Return [X, Y] of the center of cell containing provided text 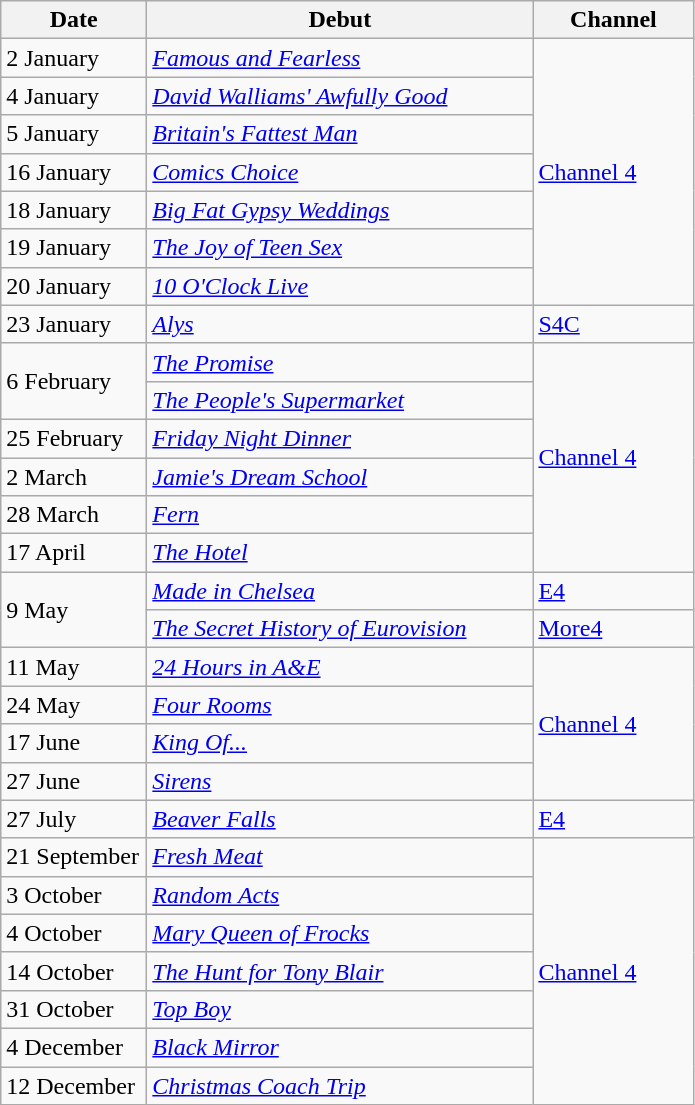
Made in Chelsea [340, 591]
6 February [74, 381]
More4 [614, 629]
21 September [74, 857]
Beaver Falls [340, 819]
4 January [74, 96]
Jamie's Dream School [340, 477]
Famous and Fearless [340, 58]
18 January [74, 210]
Date [74, 20]
2 January [74, 58]
24 May [74, 705]
Sirens [340, 781]
Big Fat Gypsy Weddings [340, 210]
Debut [340, 20]
The People's Supermarket [340, 400]
19 January [74, 248]
Channel [614, 20]
The Hunt for Tony Blair [340, 971]
11 May [74, 667]
4 October [74, 933]
12 December [74, 1085]
10 O'Clock Live [340, 286]
4 December [74, 1047]
King Of... [340, 743]
27 July [74, 819]
Four Rooms [340, 705]
9 May [74, 610]
The Secret History of Eurovision [340, 629]
2 March [74, 477]
23 January [74, 324]
Random Acts [340, 895]
S4C [614, 324]
Britain's Fattest Man [340, 134]
Alys [340, 324]
The Joy of Teen Sex [340, 248]
David Walliams' Awfully Good [340, 96]
17 June [74, 743]
5 January [74, 134]
24 Hours in A&E [340, 667]
Top Boy [340, 1009]
28 March [74, 515]
The Promise [340, 362]
Comics Choice [340, 172]
27 June [74, 781]
3 October [74, 895]
17 April [74, 553]
16 January [74, 172]
20 January [74, 286]
Mary Queen of Frocks [340, 933]
14 October [74, 971]
Black Mirror [340, 1047]
Christmas Coach Trip [340, 1085]
25 February [74, 438]
Friday Night Dinner [340, 438]
31 October [74, 1009]
Fern [340, 515]
Fresh Meat [340, 857]
The Hotel [340, 553]
